For the text-containing cell, return its midpoint in [X, Y] coordinate format. 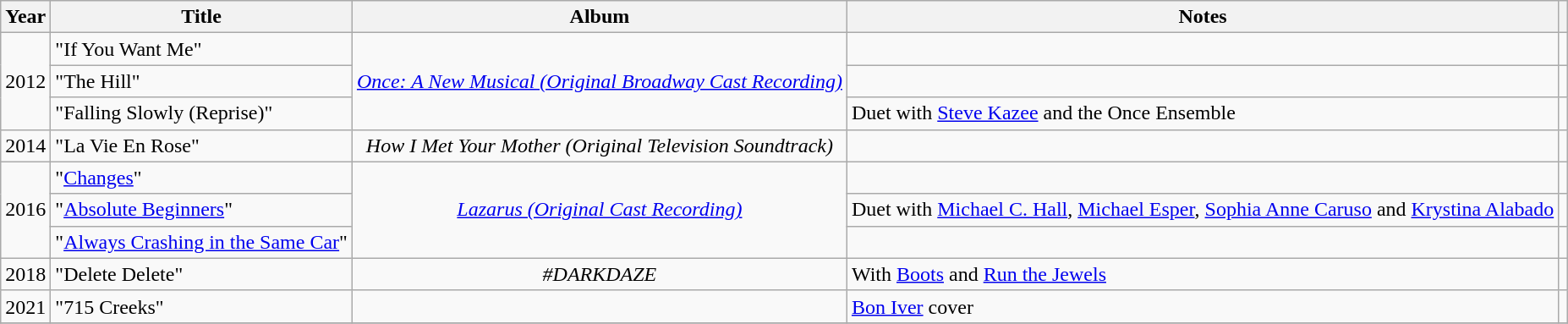
"La Vie En Rose" [201, 146]
"Absolute Beginners" [201, 210]
#DARKDAZE [599, 274]
"Falling Slowly (Reprise)" [201, 113]
Album [599, 17]
2016 [25, 210]
2018 [25, 274]
"715 Creeks" [201, 306]
Duet with Michael C. Hall, Michael Esper, Sophia Anne Caruso and Krystina Alabado [1203, 210]
"Changes" [201, 178]
Bon Iver cover [1203, 306]
"Delete Delete" [201, 274]
"The Hill" [201, 81]
Notes [1203, 17]
Title [201, 17]
2021 [25, 306]
Year [25, 17]
How I Met Your Mother (Original Television Soundtrack) [599, 146]
With Boots and Run the Jewels [1203, 274]
Once: A New Musical (Original Broadway Cast Recording) [599, 81]
Duet with Steve Kazee and the Once Ensemble [1203, 113]
"Always Crashing in the Same Car" [201, 242]
2012 [25, 81]
"If You Want Me" [201, 49]
2014 [25, 146]
Lazarus (Original Cast Recording) [599, 210]
